Return the (x, y) coordinate for the center point of the cell that contains the specified text.  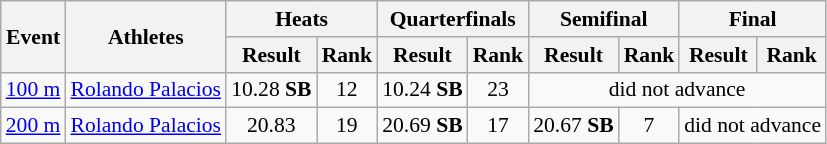
12 (348, 90)
Heats (302, 19)
Final (752, 19)
10.28 SB (272, 90)
20.69 SB (422, 126)
Semifinal (604, 19)
17 (498, 126)
10.24 SB (422, 90)
Event (34, 36)
200 m (34, 126)
23 (498, 90)
Quarterfinals (452, 19)
100 m (34, 90)
20.67 SB (574, 126)
20.83 (272, 126)
7 (650, 126)
Athletes (146, 36)
19 (348, 126)
